Output the (x, y) coordinate of the center of the cell containing the given text.  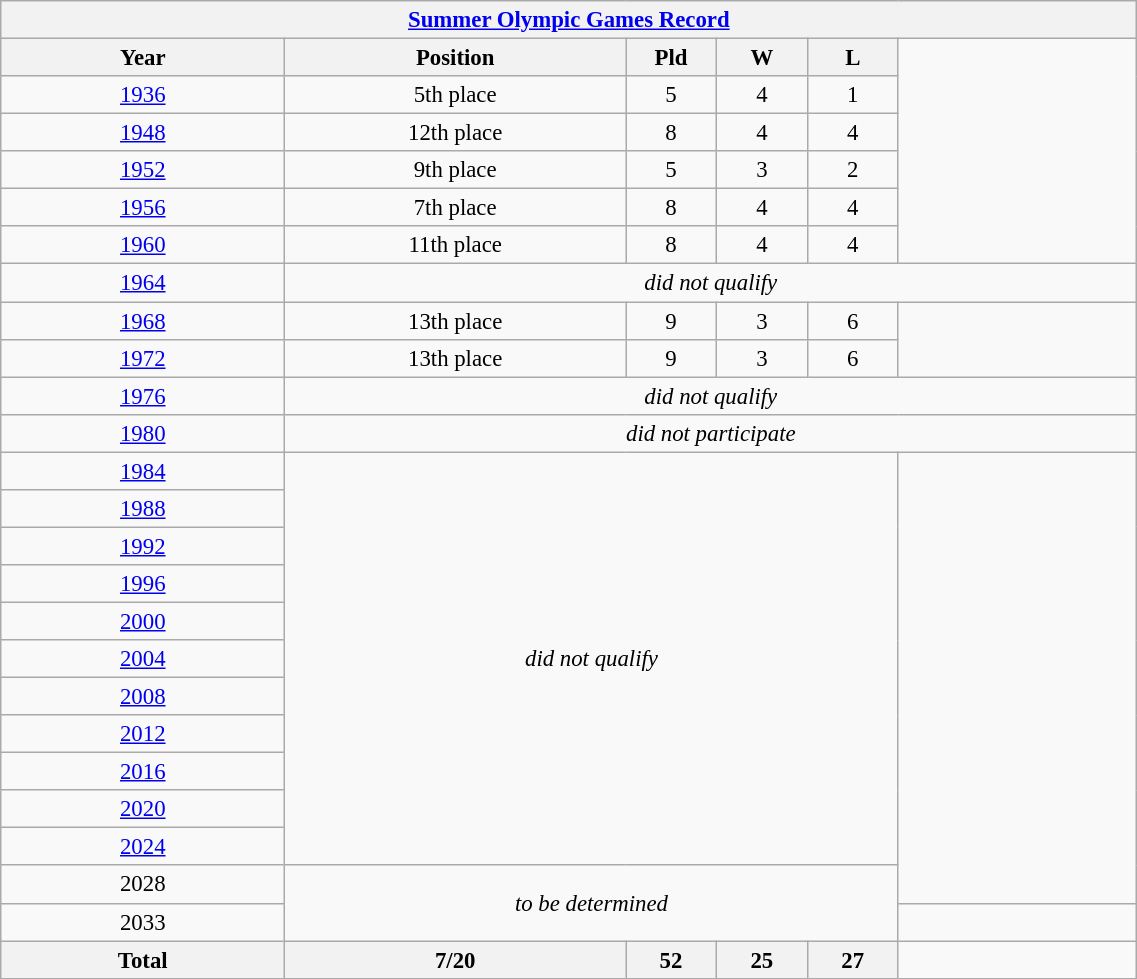
1948 (143, 133)
did not participate (711, 433)
1956 (143, 208)
1 (852, 95)
27 (852, 960)
2016 (143, 772)
1952 (143, 170)
11th place (456, 245)
2033 (143, 922)
1996 (143, 584)
Position (456, 58)
2008 (143, 697)
Total (143, 960)
1976 (143, 396)
5th place (456, 95)
7/20 (456, 960)
2 (852, 170)
2024 (143, 847)
W (762, 58)
1984 (143, 471)
2012 (143, 734)
to be determined (592, 904)
25 (762, 960)
1980 (143, 433)
1936 (143, 95)
2028 (143, 885)
12th place (456, 133)
1968 (143, 321)
Pld (672, 58)
7th place (456, 208)
1960 (143, 245)
52 (672, 960)
Year (143, 58)
L (852, 58)
1992 (143, 546)
9th place (456, 170)
Summer Olympic Games Record (569, 20)
1964 (143, 283)
1972 (143, 358)
2004 (143, 659)
1988 (143, 509)
2000 (143, 621)
2020 (143, 809)
